Provide the [x, y] coordinate of the cell's center where the given text is located.  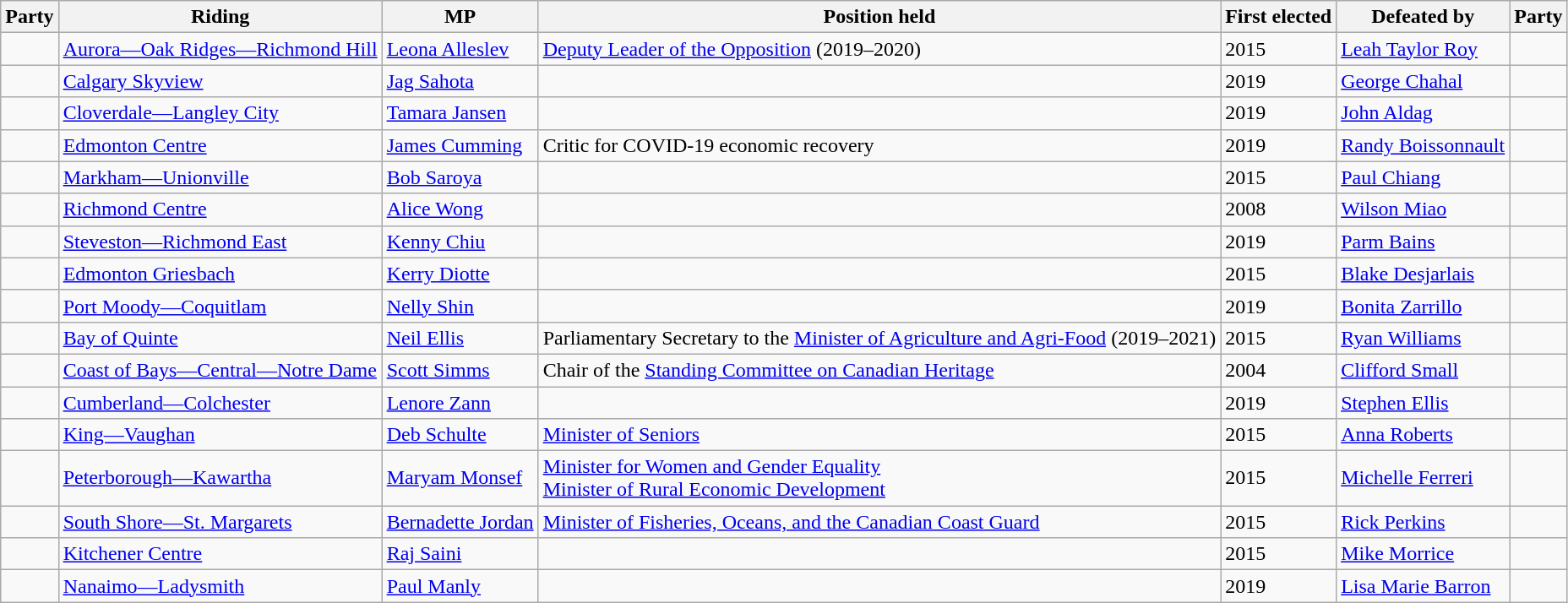
Edmonton Griesbach [220, 274]
Position held [879, 17]
Aurora—Oak Ridges—Richmond Hill [220, 49]
Blake Desjarlais [1423, 274]
Nelly Shin [460, 306]
Parm Bains [1423, 242]
Stephen Ellis [1423, 403]
Peterborough—Kawartha [220, 478]
Bob Saroya [460, 177]
First elected [1279, 17]
Minister for Women and Gender EqualityMinister of Rural Economic Development [879, 478]
John Aldag [1423, 113]
Cloverdale—Langley City [220, 113]
2004 [1279, 370]
Minister of Fisheries, Oceans, and the Canadian Coast Guard [879, 522]
Edmonton Centre [220, 145]
Nanaimo—Ladysmith [220, 586]
Bernadette Jordan [460, 522]
Riding [220, 17]
George Chahal [1423, 81]
Anna Roberts [1423, 435]
King—Vaughan [220, 435]
MP [460, 17]
James Cumming [460, 145]
Calgary Skyview [220, 81]
Lenore Zann [460, 403]
Bonita Zarrillo [1423, 306]
Bay of Quinte [220, 338]
Paul Chiang [1423, 177]
Steveston—Richmond East [220, 242]
Lisa Marie Barron [1423, 586]
Kenny Chiu [460, 242]
Parliamentary Secretary to the Minister of Agriculture and Agri-Food (2019–2021) [879, 338]
Alice Wong [460, 209]
Maryam Monsef [460, 478]
Chair of the Standing Committee on Canadian Heritage [879, 370]
Neil Ellis [460, 338]
Mike Morrice [1423, 554]
Leah Taylor Roy [1423, 49]
Deb Schulte [460, 435]
Tamara Jansen [460, 113]
Defeated by [1423, 17]
Deputy Leader of the Opposition (2019–2020) [879, 49]
Minister of Seniors [879, 435]
Coast of Bays—Central—Notre Dame [220, 370]
South Shore—St. Margarets [220, 522]
Kerry Diotte [460, 274]
Michelle Ferreri [1423, 478]
Critic for COVID-19 economic recovery [879, 145]
Kitchener Centre [220, 554]
Ryan Williams [1423, 338]
Paul Manly [460, 586]
Wilson Miao [1423, 209]
Richmond Centre [220, 209]
Rick Perkins [1423, 522]
Markham—Unionville [220, 177]
Scott Simms [460, 370]
Port Moody—Coquitlam [220, 306]
Leona Alleslev [460, 49]
Raj Saini [460, 554]
Clifford Small [1423, 370]
Cumberland—Colchester [220, 403]
Randy Boissonnault [1423, 145]
Jag Sahota [460, 81]
2008 [1279, 209]
